Locate the cell with the specified text and output its [x, y] center coordinate. 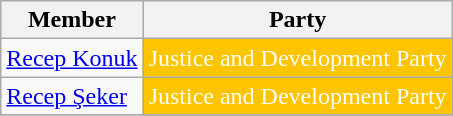
Recep Konuk [72, 58]
Member [72, 20]
Party [298, 20]
Recep Şeker [72, 96]
